Identify which cell holds the provided text, then report its (X, Y) central coordinate. 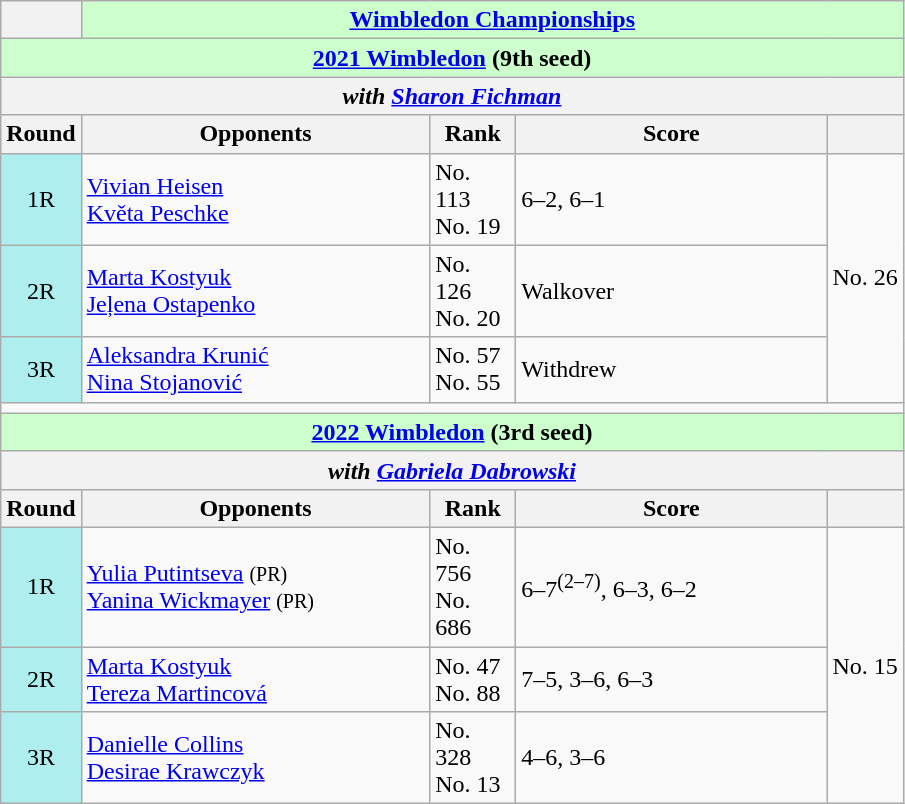
7–5, 3–6, 6–3 (672, 678)
6–2, 6–1 (672, 199)
No. 113No. 19 (473, 199)
No. 328No. 13 (473, 758)
Marta Kostyuk Tereza Martincová (256, 678)
Wimbledon Championships (492, 20)
6–7(2–7), 6–3, 6–2 (672, 586)
No. 15 (865, 665)
Withdrew (672, 370)
2022 Wimbledon (3rd seed) (452, 432)
No. 26 (865, 278)
Walkover (672, 291)
Marta Kostyuk Jeļena Ostapenko (256, 291)
Vivian Heisen Květa Peschke (256, 199)
Danielle Collins Desirae Krawczyk (256, 758)
Yulia Putintseva (PR) Yanina Wickmayer (PR) (256, 586)
No. 126No. 20 (473, 291)
No. 47No. 88 (473, 678)
No. 756No. 686 (473, 586)
4–6, 3–6 (672, 758)
No. 57No. 55 (473, 370)
Aleksandra Krunić Nina Stojanović (256, 370)
2021 Wimbledon (9th seed) (452, 58)
with Gabriela Dabrowski (452, 470)
with Sharon Fichman (452, 96)
